Extract the [x, y] coordinate from the center of the cell holding the provided text.  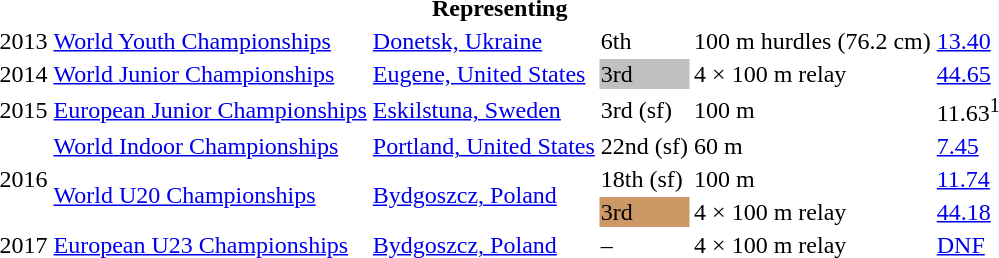
Donetsk, Ukraine [484, 41]
World Youth Championships [210, 41]
Bydgoszcz, Poland [484, 196]
Eskilstuna, Sweden [484, 110]
European Junior Championships [210, 110]
6th [644, 41]
3rd (sf) [644, 110]
Portland, United States [484, 146]
22nd (sf) [644, 146]
60 m [813, 146]
Eugene, United States [484, 74]
World U20 Championships [210, 196]
World Junior Championships [210, 74]
100 m hurdles (76.2 cm) [813, 41]
18th (sf) [644, 179]
World Indoor Championships [210, 146]
